Determine the (X, Y) coordinate at the center of the cell enclosing the given text.  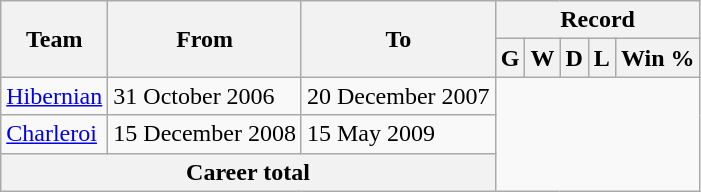
Record (598, 20)
Hibernian (54, 96)
Career total (248, 172)
To (398, 39)
Charleroi (54, 134)
G (510, 58)
W (542, 58)
15 May 2009 (398, 134)
Win % (658, 58)
20 December 2007 (398, 96)
L (602, 58)
15 December 2008 (205, 134)
31 October 2006 (205, 96)
From (205, 39)
Team (54, 39)
D (574, 58)
